Return (x, y) of the center of cell containing provided text 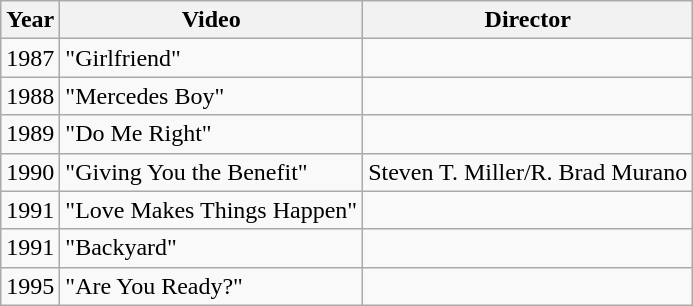
"Girlfriend" (212, 58)
1988 (30, 96)
"Giving You the Benefit" (212, 172)
1989 (30, 134)
"Backyard" (212, 248)
Year (30, 20)
"Do Me Right" (212, 134)
1995 (30, 286)
Video (212, 20)
Director (528, 20)
"Love Makes Things Happen" (212, 210)
1987 (30, 58)
"Are You Ready?" (212, 286)
"Mercedes Boy" (212, 96)
1990 (30, 172)
Steven T. Miller/R. Brad Murano (528, 172)
